Search for the cell housing the specified text and yield its [X, Y] center coordinate. 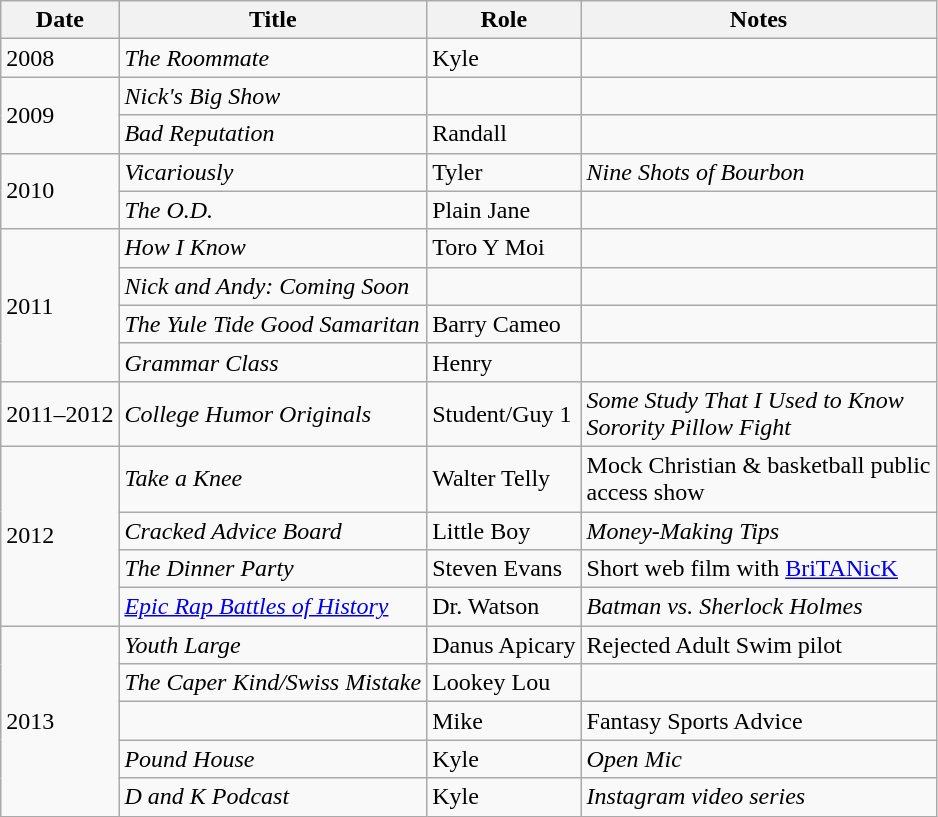
Rejected Adult Swim pilot [758, 645]
The Caper Kind/Swiss Mistake [273, 683]
2012 [60, 536]
Nick's Big Show [273, 96]
2011–2012 [60, 414]
Epic Rap Battles of History [273, 607]
Dr. Watson [504, 607]
Tyler [504, 172]
Lookey Lou [504, 683]
How I Know [273, 248]
The O.D. [273, 210]
Role [504, 20]
Mock Christian & basketball public access show [758, 478]
Title [273, 20]
Student/Guy 1 [504, 414]
D and K Podcast [273, 797]
2008 [60, 58]
2011 [60, 305]
Notes [758, 20]
Pound House [273, 759]
Nine Shots of Bourbon [758, 172]
Vicariously [273, 172]
Mike [504, 721]
Fantasy Sports Advice [758, 721]
2013 [60, 721]
Steven Evans [504, 569]
2009 [60, 115]
Open Mic [758, 759]
College Humor Originals [273, 414]
The Yule Tide Good Samaritan [273, 324]
The Dinner Party [273, 569]
Nick and Andy: Coming Soon [273, 286]
Instagram video series [758, 797]
Cracked Advice Board [273, 531]
Barry Cameo [504, 324]
Henry [504, 362]
Walter Telly [504, 478]
Toro Y Moi [504, 248]
Bad Reputation [273, 134]
Grammar Class [273, 362]
Little Boy [504, 531]
Randall [504, 134]
Money-Making Tips [758, 531]
Danus Apicary [504, 645]
Some Study That I Used to KnowSorority Pillow Fight [758, 414]
2010 [60, 191]
Plain Jane [504, 210]
Youth Large [273, 645]
Batman vs. Sherlock Holmes [758, 607]
The Roommate [273, 58]
Date [60, 20]
Take a Knee [273, 478]
Short web film with BriTANicK [758, 569]
